Return the (X, Y) coordinate for the center point of the cell that contains the specified text.  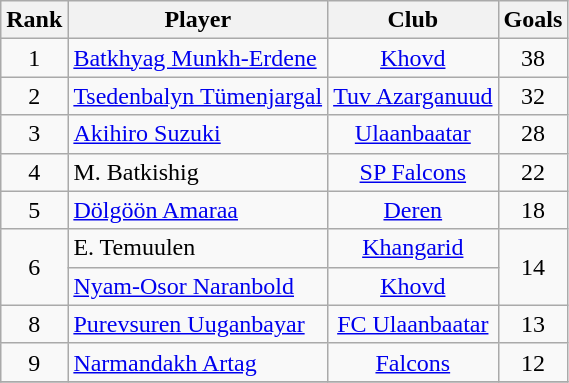
Purevsuren Uuganbayar (198, 324)
9 (34, 362)
Nyam-Osor Naranbold (198, 286)
Tuv Azarganuud (413, 96)
Player (198, 20)
32 (533, 96)
4 (34, 172)
14 (533, 267)
38 (533, 58)
Falcons (413, 362)
6 (34, 267)
Khangarid (413, 248)
Goals (533, 20)
Narmandakh Artag (198, 362)
2 (34, 96)
Club (413, 20)
18 (533, 210)
13 (533, 324)
FC Ulaanbaatar (413, 324)
Tsedenbalyn Tümenjargal (198, 96)
Rank (34, 20)
Akihiro Suzuki (198, 134)
M. Batkishig (198, 172)
8 (34, 324)
Ulaanbaatar (413, 134)
12 (533, 362)
3 (34, 134)
Deren (413, 210)
E. Temuulen (198, 248)
1 (34, 58)
SP Falcons (413, 172)
28 (533, 134)
Batkhyag Munkh-Erdene (198, 58)
22 (533, 172)
5 (34, 210)
Dölgöön Amaraa (198, 210)
